Provide the (x, y) coordinate of the cell's center where the given text is located.  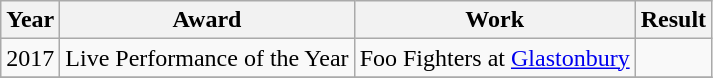
Result (673, 20)
Award (207, 20)
Work (494, 20)
Foo Fighters at Glastonbury (494, 58)
Year (30, 20)
Live Performance of the Year (207, 58)
2017 (30, 58)
